From the cell containing the given text, extract its center point as (X, Y) coordinate. 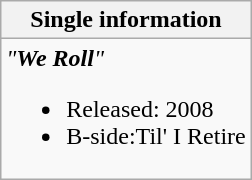
"We Roll"Released: 2008B-side:Til' I Retire (126, 109)
Single information (126, 20)
